Return [x, y] of the center of cell containing provided text 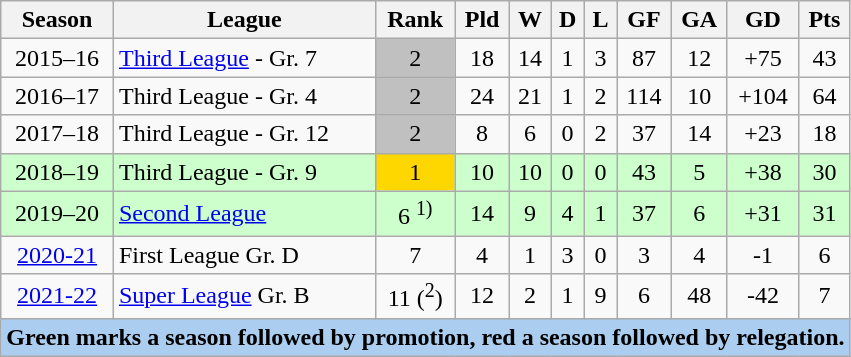
Second League [244, 214]
6 1) [415, 214]
48 [699, 296]
64 [824, 96]
31 [824, 214]
Pld [482, 20]
Season [58, 20]
+31 [763, 214]
5 [699, 172]
L [600, 20]
Third League - Gr. 12 [244, 134]
2019–20 [58, 214]
-42 [763, 296]
+104 [763, 96]
Pts [824, 20]
2018–19 [58, 172]
Third League - Gr. 7 [244, 58]
GD [763, 20]
+75 [763, 58]
2017–18 [58, 134]
2015–16 [58, 58]
114 [644, 96]
11 (2) [415, 296]
GF [644, 20]
First League Gr. D [244, 255]
GA [699, 20]
2020-21 [58, 255]
2016–17 [58, 96]
Super League Gr. B [244, 296]
Third League - Gr. 4 [244, 96]
24 [482, 96]
Third League - Gr. 9 [244, 172]
W [530, 20]
+23 [763, 134]
30 [824, 172]
League [244, 20]
21 [530, 96]
2021-22 [58, 296]
87 [644, 58]
D [568, 20]
Green marks a season followed by promotion, red a season followed by relegation. [426, 337]
-1 [763, 255]
Rank [415, 20]
8 [482, 134]
+38 [763, 172]
